Determine the (X, Y) coordinate at the center of the cell enclosing the given text.  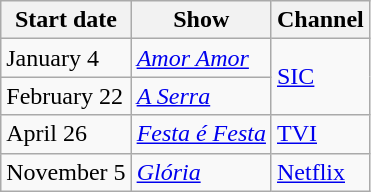
Netflix (320, 172)
SIC (320, 77)
A Serra (201, 96)
November 5 (66, 172)
Channel (320, 20)
Festa é Festa (201, 134)
Glória (201, 172)
TVI (320, 134)
April 26 (66, 134)
Amor Amor (201, 58)
January 4 (66, 58)
Start date (66, 20)
Show (201, 20)
February 22 (66, 96)
